For the text-containing cell, return its midpoint in (X, Y) coordinate format. 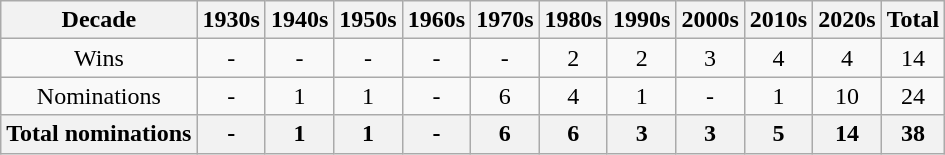
24 (913, 96)
Decade (99, 20)
Total (913, 20)
1940s (299, 20)
38 (913, 134)
1980s (573, 20)
2010s (778, 20)
5 (778, 134)
Wins (99, 58)
1950s (368, 20)
1930s (231, 20)
2020s (847, 20)
1970s (505, 20)
2000s (710, 20)
Nominations (99, 96)
1990s (641, 20)
10 (847, 96)
Total nominations (99, 134)
1960s (436, 20)
